Return the [x, y] coordinate for the center point of the cell that contains the specified text.  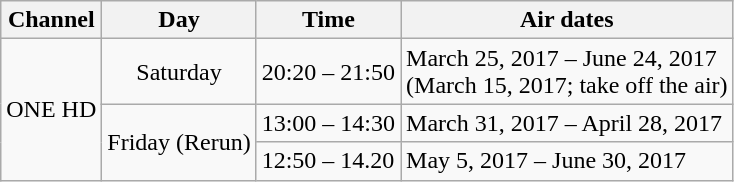
12:50 – 14.20 [328, 161]
Air dates [568, 20]
March 25, 2017 – June 24, 2017(March 15, 2017; take off the air) [568, 72]
March 31, 2017 – April 28, 2017 [568, 123]
Time [328, 20]
Channel [52, 20]
Saturday [179, 72]
20:20 – 21:50 [328, 72]
Day [179, 20]
May 5, 2017 – June 30, 2017 [568, 161]
Friday (Rerun) [179, 142]
ONE HD [52, 110]
13:00 – 14:30 [328, 123]
